For the text-containing cell, return its midpoint in (X, Y) coordinate format. 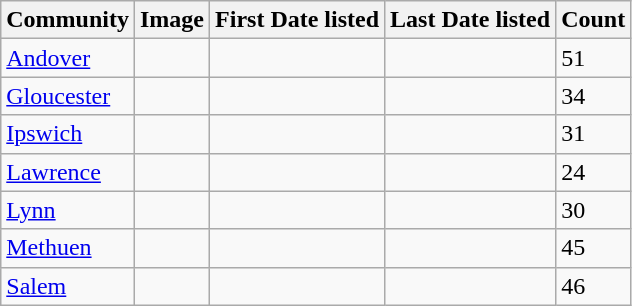
31 (594, 134)
Salem (68, 286)
Count (594, 20)
Andover (68, 58)
46 (594, 286)
First Date listed (298, 20)
24 (594, 172)
Gloucester (68, 96)
Image (172, 20)
Last Date listed (470, 20)
Ipswich (68, 134)
51 (594, 58)
34 (594, 96)
45 (594, 248)
Methuen (68, 248)
Community (68, 20)
30 (594, 210)
Lynn (68, 210)
Lawrence (68, 172)
